Search for the cell housing the specified text and yield its (x, y) center coordinate. 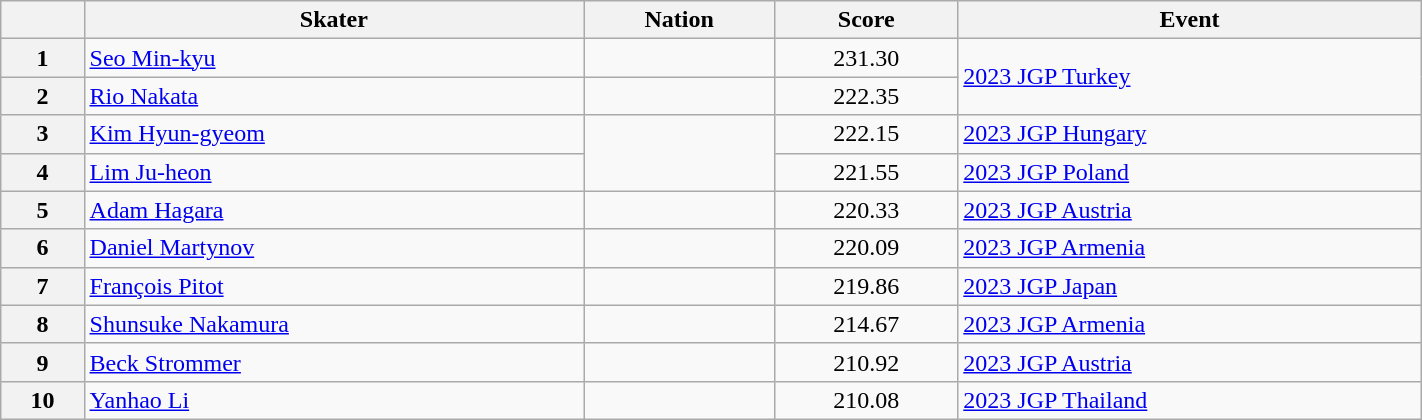
4 (42, 172)
2023 JGP Turkey (1190, 77)
214.67 (866, 324)
Adam Hagara (334, 210)
Event (1190, 20)
3 (42, 134)
221.55 (866, 172)
222.15 (866, 134)
2 (42, 96)
210.08 (866, 400)
7 (42, 286)
Lim Ju-heon (334, 172)
Shunsuke Nakamura (334, 324)
Beck Strommer (334, 362)
1 (42, 58)
Nation (680, 20)
10 (42, 400)
2023 JGP Japan (1190, 286)
220.33 (866, 210)
5 (42, 210)
Daniel Martynov (334, 248)
6 (42, 248)
220.09 (866, 248)
210.92 (866, 362)
Kim Hyun-gyeom (334, 134)
Score (866, 20)
Seo Min-kyu (334, 58)
219.86 (866, 286)
Rio Nakata (334, 96)
Skater (334, 20)
2023 JGP Poland (1190, 172)
9 (42, 362)
8 (42, 324)
231.30 (866, 58)
2023 JGP Hungary (1190, 134)
222.35 (866, 96)
2023 JGP Thailand (1190, 400)
Yanhao Li (334, 400)
François Pitot (334, 286)
